Provide the [X, Y] coordinate of the cell's center where the given text is located.  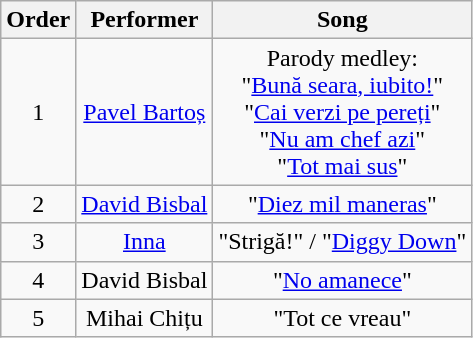
4 [38, 280]
Performer [144, 20]
"Strigă!" / "Diggy Down" [342, 242]
Parody medley:"Bună seara, iubito!""Cai verzi pe pereți""Nu am chef azi""Tot mai sus" [342, 112]
"Diez mil maneras" [342, 204]
"No amanece" [342, 280]
1 [38, 112]
Mihai Chițu [144, 318]
Pavel Bartoș [144, 112]
"Tot ce vreau" [342, 318]
3 [38, 242]
Order [38, 20]
Inna [144, 242]
5 [38, 318]
Song [342, 20]
2 [38, 204]
